Identify which cell holds the provided text, then report its (X, Y) central coordinate. 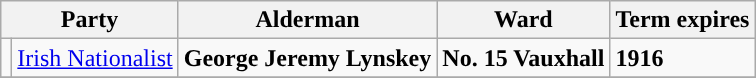
1916 (682, 58)
Party (90, 20)
Ward (524, 20)
Term expires (682, 20)
George Jeremy Lynskey (308, 58)
Irish Nationalist (95, 58)
No. 15 Vauxhall (524, 58)
Alderman (308, 20)
